For the text-containing cell, return its midpoint in [x, y] coordinate format. 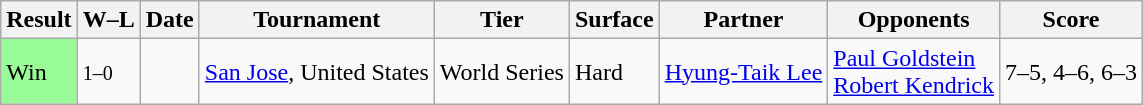
World Series [502, 72]
1–0 [108, 72]
Date [170, 20]
Tier [502, 20]
Hard [614, 72]
Hyung-Taik Lee [744, 72]
W–L [108, 20]
Partner [744, 20]
Win [39, 72]
Score [1070, 20]
Result [39, 20]
Opponents [914, 20]
San Jose, United States [316, 72]
Paul Goldstein Robert Kendrick [914, 72]
Tournament [316, 20]
Surface [614, 20]
7–5, 4–6, 6–3 [1070, 72]
